Provide the [X, Y] coordinate of the cell's center where the given text is located.  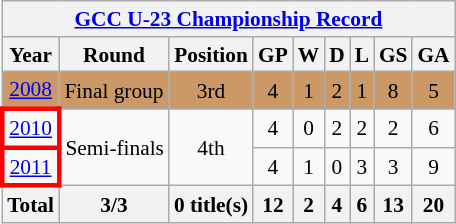
2011 [30, 168]
9 [433, 168]
2010 [30, 128]
20 [433, 204]
2008 [30, 90]
GP [273, 55]
Round [114, 55]
L [362, 55]
GA [433, 55]
5 [433, 90]
GS [394, 55]
Position [211, 55]
GCC U-23 Championship Record [228, 19]
8 [394, 90]
W [308, 55]
4th [211, 148]
Year [30, 55]
3rd [211, 90]
D [336, 55]
Semi-finals [114, 148]
0 title(s) [211, 204]
Total [30, 204]
13 [394, 204]
Final group [114, 90]
12 [273, 204]
3/3 [114, 204]
